Pinpoint the cell where the given text exists, returning its (x, y) midpoint coordinate. 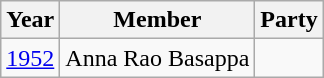
Member (158, 20)
Anna Rao Basappa (158, 58)
Year (30, 20)
Party (289, 20)
1952 (30, 58)
